For the text-containing cell, return its midpoint in [X, Y] coordinate format. 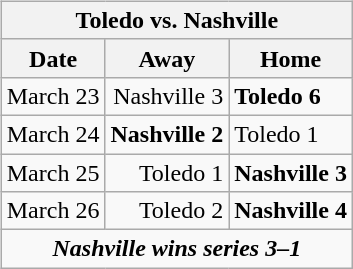
Nashville 2 [167, 134]
March 25 [53, 173]
March 26 [53, 211]
Toledo 6 [291, 96]
Date [53, 58]
March 23 [53, 96]
Toledo vs. Nashville [176, 20]
Toledo 2 [167, 211]
Nashville 4 [291, 211]
Away [167, 58]
Nashville wins series 3–1 [176, 249]
March 24 [53, 134]
Home [291, 58]
